Locate the cell with the specified text and output its [X, Y] center coordinate. 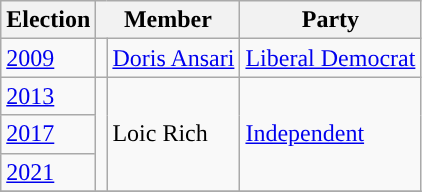
Doris Ansari [174, 58]
Independent [330, 134]
Loic Rich [174, 134]
2013 [48, 96]
2017 [48, 134]
Party [330, 20]
2009 [48, 58]
2021 [48, 172]
Liberal Democrat [330, 58]
Member [168, 20]
Election [48, 20]
